Detect which cell encompasses the target text, then output its [x, y] center coordinate. 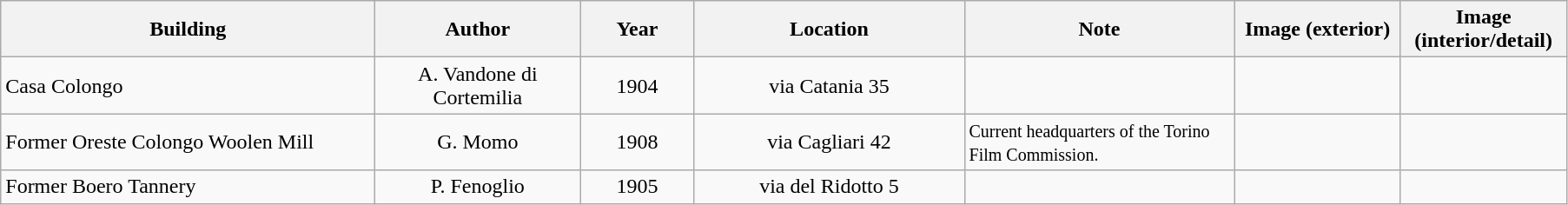
1908 [638, 142]
Note [1100, 30]
via del Ridotto 5 [829, 187]
A. Vandone di Cortemilia [478, 85]
Former Boero Tannery [188, 187]
Former Oreste Colongo Woolen Mill [188, 142]
Casa Colongo [188, 85]
Image (exterior) [1317, 30]
P. Fenoglio [478, 187]
via Cagliari 42 [829, 142]
Image (interior/detail) [1484, 30]
1904 [638, 85]
Location [829, 30]
1905 [638, 187]
Current headquarters of the Torino Film Commission. [1100, 142]
G. Momo [478, 142]
via Catania 35 [829, 85]
Building [188, 30]
Author [478, 30]
Year [638, 30]
